Return the [x, y] coordinate for the center point of the cell that contains the specified text.  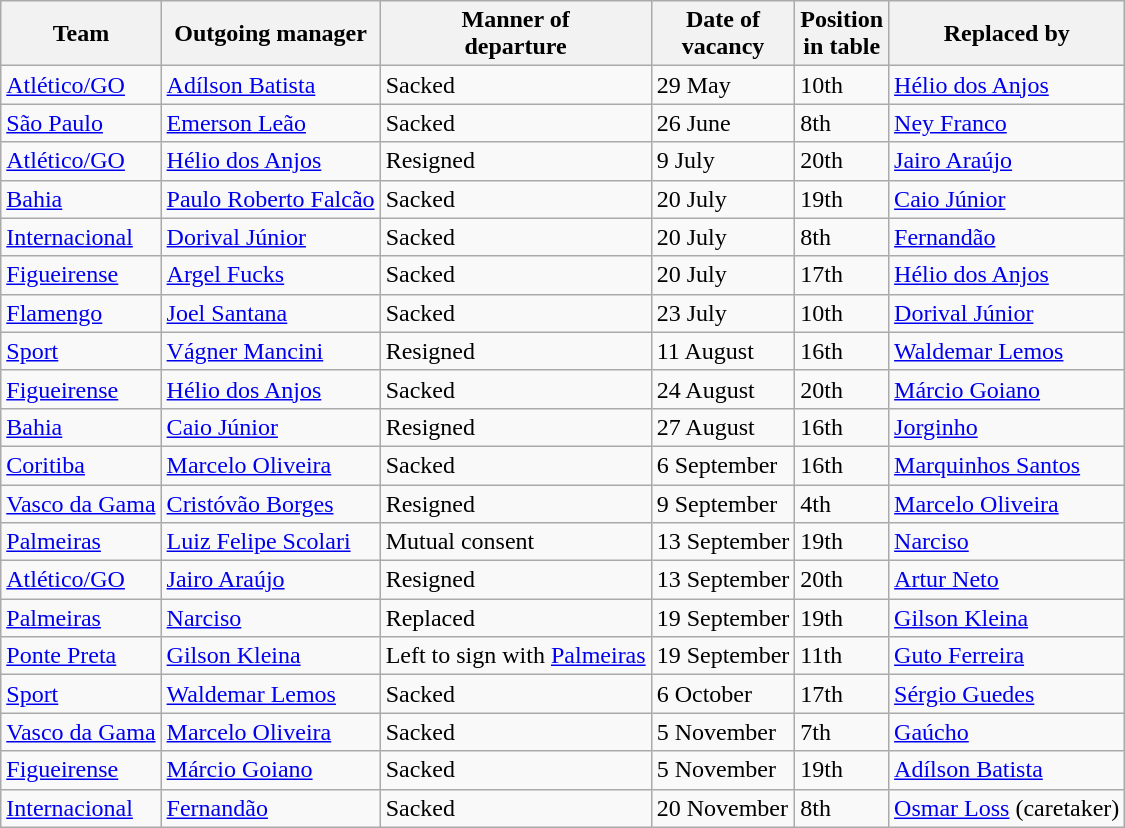
Artur Neto [1007, 580]
11 August [723, 351]
Outgoing manager [270, 34]
Joel Santana [270, 313]
Manner ofdeparture [516, 34]
29 May [723, 85]
Guto Ferreira [1007, 656]
Left to sign with Palmeiras [516, 656]
20 November [723, 808]
11th [842, 656]
Cristóvão Borges [270, 503]
Ney Franco [1007, 123]
Osmar Loss (caretaker) [1007, 808]
Flamengo [81, 313]
Mutual consent [516, 542]
9 September [723, 503]
Paulo Roberto Falcão [270, 199]
Positionin table [842, 34]
Replaced by [1007, 34]
Gaúcho [1007, 732]
9 July [723, 161]
6 September [723, 465]
Coritiba [81, 465]
Date ofvacancy [723, 34]
4th [842, 503]
Vágner Mancini [270, 351]
Marquinhos Santos [1007, 465]
24 August [723, 389]
Team [81, 34]
23 July [723, 313]
Emerson Leão [270, 123]
Sérgio Guedes [1007, 694]
Ponte Preta [81, 656]
Argel Fucks [270, 275]
6 October [723, 694]
Jorginho [1007, 427]
26 June [723, 123]
27 August [723, 427]
São Paulo [81, 123]
Replaced [516, 618]
7th [842, 732]
Luiz Felipe Scolari [270, 542]
